For the text-containing cell, return its midpoint in [X, Y] coordinate format. 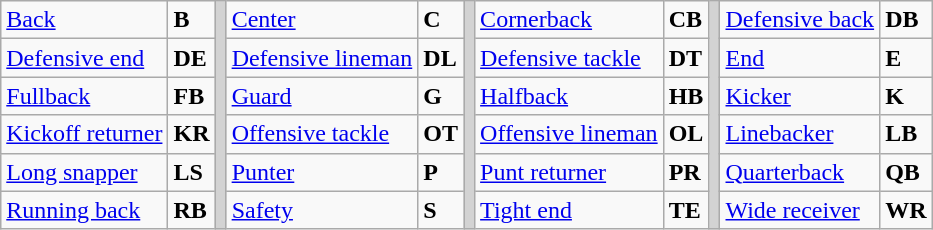
FB [192, 96]
Punter [322, 172]
LB [906, 134]
Defensive end [84, 58]
QB [906, 172]
Guard [322, 96]
Fullback [84, 96]
Back [84, 20]
PR [686, 172]
Punt returner [570, 172]
Offensive lineman [570, 134]
LS [192, 172]
DT [686, 58]
OL [686, 134]
C [441, 20]
Tight end [570, 210]
Cornerback [570, 20]
DE [192, 58]
HB [686, 96]
E [906, 58]
DL [441, 58]
Defensive lineman [322, 58]
K [906, 96]
Defensive back [800, 20]
S [441, 210]
Kicker [800, 96]
Safety [322, 210]
Linebacker [800, 134]
End [800, 58]
G [441, 96]
KR [192, 134]
DB [906, 20]
TE [686, 210]
Quarterback [800, 172]
Running back [84, 210]
OT [441, 134]
WR [906, 210]
Defensive tackle [570, 58]
Wide receiver [800, 210]
P [441, 172]
Offensive tackle [322, 134]
Halfback [570, 96]
Long snapper [84, 172]
Kickoff returner [84, 134]
Center [322, 20]
RB [192, 210]
B [192, 20]
CB [686, 20]
